Pinpoint the cell where the given text exists, returning its (X, Y) midpoint coordinate. 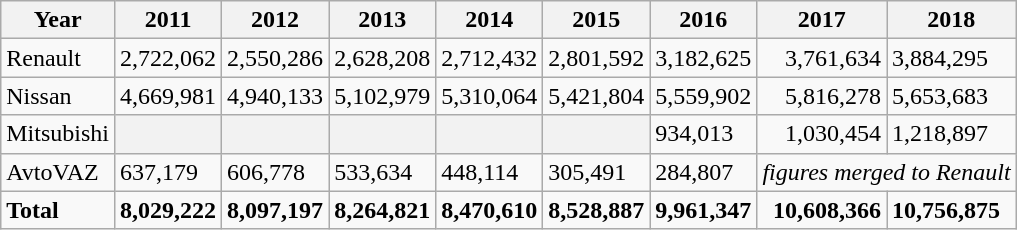
4,669,981 (168, 96)
2012 (276, 20)
5,653,683 (951, 96)
2,628,208 (382, 58)
8,264,821 (382, 210)
AvtoVAZ (58, 172)
Mitsubishi (58, 134)
2011 (168, 20)
284,807 (704, 172)
4,940,133 (276, 96)
3,182,625 (704, 58)
2014 (490, 20)
305,491 (596, 172)
606,778 (276, 172)
2016 (704, 20)
8,528,887 (596, 210)
8,097,197 (276, 210)
Year (58, 20)
5,421,804 (596, 96)
934,013 (704, 134)
2015 (596, 20)
2013 (382, 20)
3,884,295 (951, 58)
1,030,454 (822, 134)
3,761,634 (822, 58)
533,634 (382, 172)
5,310,064 (490, 96)
637,179 (168, 172)
2018 (951, 20)
2,550,286 (276, 58)
5,816,278 (822, 96)
8,470,610 (490, 210)
2,722,062 (168, 58)
Nissan (58, 96)
10,756,875 (951, 210)
Renault (58, 58)
9,961,347 (704, 210)
2,801,592 (596, 58)
Total (58, 210)
448,114 (490, 172)
8,029,222 (168, 210)
2017 (822, 20)
10,608,366 (822, 210)
figures merged to Renault (886, 172)
5,559,902 (704, 96)
5,102,979 (382, 96)
2,712,432 (490, 58)
1,218,897 (951, 134)
